Extract the [X, Y] coordinate from the center of the cell holding the provided text.  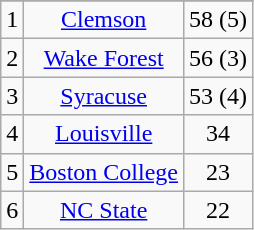
58 (5) [218, 20]
Boston College [104, 172]
Syracuse [104, 96]
6 [12, 210]
56 (3) [218, 58]
2 [12, 58]
Clemson [104, 20]
5 [12, 172]
3 [12, 96]
Louisville [104, 134]
23 [218, 172]
34 [218, 134]
22 [218, 210]
Wake Forest [104, 58]
1 [12, 20]
4 [12, 134]
NC State [104, 210]
53 (4) [218, 96]
